Pinpoint the cell where the given text exists, returning its [X, Y] midpoint coordinate. 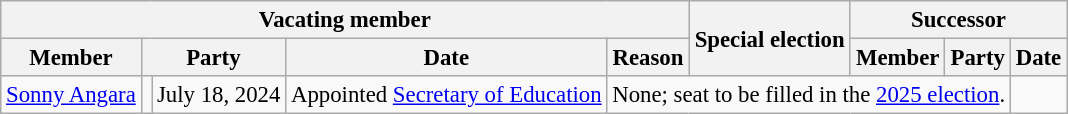
Sonny Angara [71, 95]
Appointed Secretary of Education [446, 95]
Successor [958, 20]
Reason [648, 58]
Special election [770, 38]
July 18, 2024 [219, 95]
Vacating member [345, 20]
None; seat to be filled in the 2025 election. [808, 95]
